From the cell containing the given text, extract its center point as [x, y] coordinate. 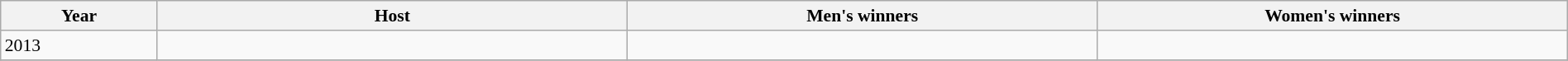
Host [392, 16]
Women's winners [1332, 16]
Men's winners [863, 16]
2013 [79, 45]
Year [79, 16]
